Find where the given text appears and provide that cell's center as (x, y) coordinate. 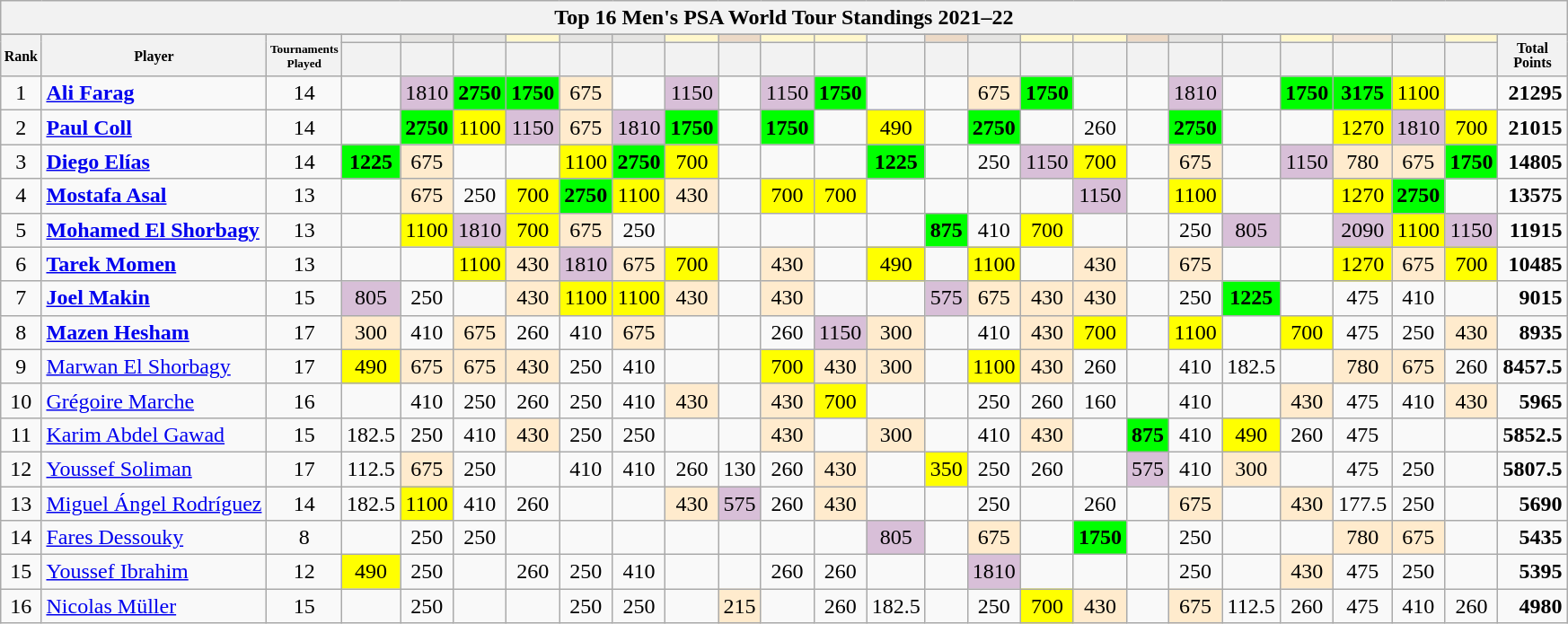
21015 (1532, 127)
Mohamed El Shorbagy (154, 230)
3175 (1363, 93)
Karim Abdel Gawad (154, 435)
14805 (1532, 162)
5 (22, 230)
5965 (1532, 400)
2 (22, 127)
8935 (1532, 332)
6 (22, 264)
Youssef Soliman (154, 469)
Grégoire Marche (154, 400)
11 (22, 435)
10 (22, 400)
Miguel Ángel Rodríguez (154, 504)
177.5 (1363, 504)
Mostafa Asal (154, 196)
215 (740, 606)
350 (947, 469)
160 (1099, 400)
Paul Coll (154, 127)
130 (740, 469)
5690 (1532, 504)
5852.5 (1532, 435)
Mazen Hesham (154, 332)
Tarek Momen (154, 264)
8457.5 (1532, 366)
9 (22, 366)
Player (154, 56)
Top 16 Men's PSA World Tour Standings 2021–22 (784, 18)
Ali Farag (154, 93)
TotalPoints (1532, 56)
Fares Dessouky (154, 538)
9015 (1532, 298)
2090 (1363, 230)
5395 (1532, 572)
11915 (1532, 230)
10485 (1532, 264)
5435 (1532, 538)
4980 (1532, 606)
5807.5 (1532, 469)
4 (22, 196)
Nicolas Müller (154, 606)
Joel Makin (154, 298)
Rank (22, 56)
TournamentsPlayed (304, 56)
Youssef Ibrahim (154, 572)
Marwan El Shorbagy (154, 366)
21295 (1532, 93)
3 (22, 162)
Diego Elías (154, 162)
7 (22, 298)
1 (22, 93)
13575 (1532, 196)
